Identify which cell holds the provided text, then report its (x, y) central coordinate. 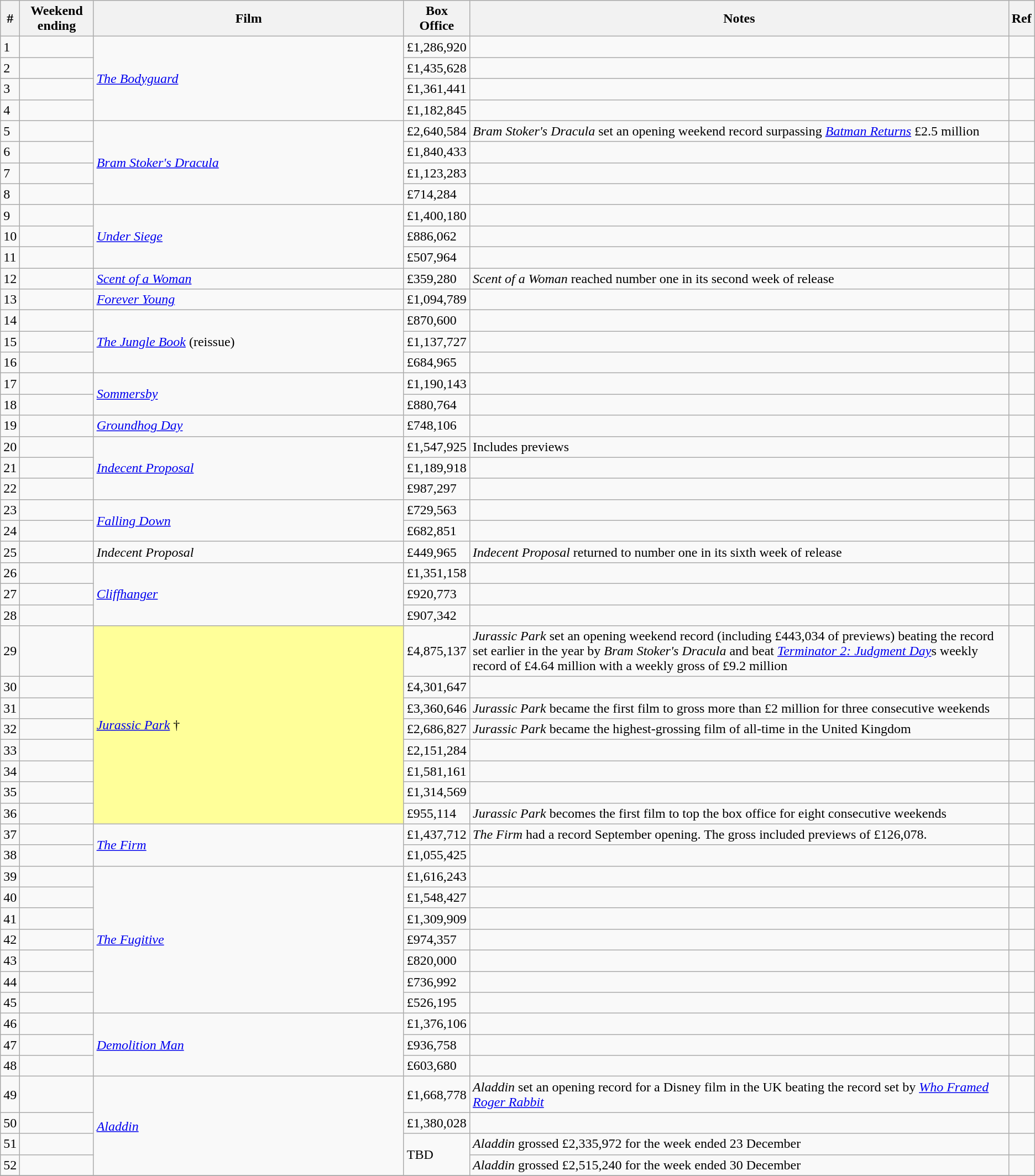
The Firm (249, 845)
8 (10, 194)
7 (10, 173)
6 (10, 152)
£714,284 (437, 194)
Cliffhanger (249, 594)
£1,548,427 (437, 897)
Film (249, 19)
52 (10, 1165)
£1,380,028 (437, 1123)
£449,965 (437, 552)
17 (10, 384)
£936,758 (437, 1045)
£2,640,584 (437, 131)
The Firm had a record September opening. The gross included previews of £126,078. (740, 834)
41 (10, 918)
The Bodyguard (249, 79)
£1,581,161 (437, 771)
Includes previews (740, 447)
49 (10, 1095)
£820,000 (437, 960)
46 (10, 1024)
47 (10, 1045)
£682,851 (437, 531)
£1,435,628 (437, 68)
£1,286,920 (437, 47)
10 (10, 236)
Ref (1022, 19)
Forever Young (249, 300)
Aladdin set an opening record for a Disney film in the UK beating the record set by Who Framed Roger Rabbit (740, 1095)
Sommersby (249, 394)
£1,190,143 (437, 384)
Jurassic Park became the first film to gross more than £2 million for three consecutive weekends (740, 708)
£955,114 (437, 813)
£1,351,158 (437, 573)
£1,376,106 (437, 1024)
21 (10, 468)
Demolition Man (249, 1045)
3 (10, 89)
23 (10, 510)
£1,668,778 (437, 1095)
£507,964 (437, 257)
Aladdin grossed £2,335,972 for the week ended 23 December (740, 1144)
Jurassic Park became the highest-grossing film of all-time in the United Kingdom (740, 729)
£684,965 (437, 363)
31 (10, 708)
The Fugitive (249, 939)
£870,600 (437, 321)
£526,195 (437, 1003)
£920,773 (437, 594)
£1,361,441 (437, 89)
12 (10, 278)
29 (10, 651)
£987,297 (437, 489)
Notes (740, 19)
38 (10, 855)
5 (10, 131)
39 (10, 876)
Groundhog Day (249, 426)
1 (10, 47)
£886,062 (437, 236)
TBD (437, 1154)
34 (10, 771)
# (10, 19)
20 (10, 447)
16 (10, 363)
32 (10, 729)
£4,301,647 (437, 687)
26 (10, 573)
14 (10, 321)
25 (10, 552)
£1,137,727 (437, 342)
15 (10, 342)
4 (10, 110)
Bram Stoker's Dracula set an opening weekend record surpassing Batman Returns £2.5 million (740, 131)
£3,360,646 (437, 708)
£1,840,433 (437, 152)
£1,437,712 (437, 834)
30 (10, 687)
37 (10, 834)
Jurassic Park becomes the first film to top the box office for eight consecutive weekends (740, 813)
28 (10, 615)
The Jungle Book (reissue) (249, 342)
£1,309,909 (437, 918)
Bram Stoker's Dracula (249, 163)
£1,314,569 (437, 792)
43 (10, 960)
£1,547,925 (437, 447)
£359,280 (437, 278)
Aladdin (249, 1126)
2 (10, 68)
35 (10, 792)
48 (10, 1066)
Indecent Proposal returned to number one in its sixth week of release (740, 552)
Falling Down (249, 520)
£1,123,283 (437, 173)
42 (10, 939)
£1,182,845 (437, 110)
Under Siege (249, 236)
Scent of a Woman (249, 278)
£1,094,789 (437, 300)
27 (10, 594)
11 (10, 257)
£2,151,284 (437, 750)
9 (10, 215)
18 (10, 405)
£603,680 (437, 1066)
19 (10, 426)
£748,106 (437, 426)
24 (10, 531)
45 (10, 1003)
50 (10, 1123)
Box Office (437, 19)
Aladdin grossed £2,515,240 for the week ended 30 December (740, 1165)
£880,764 (437, 405)
Scent of a Woman reached number one in its second week of release (740, 278)
£4,875,137 (437, 651)
£729,563 (437, 510)
36 (10, 813)
£1,189,918 (437, 468)
33 (10, 750)
£974,357 (437, 939)
44 (10, 981)
£1,055,425 (437, 855)
£907,342 (437, 615)
40 (10, 897)
£1,400,180 (437, 215)
13 (10, 300)
51 (10, 1144)
Jurassic Park † (249, 725)
22 (10, 489)
Weekend ending (56, 19)
£2,686,827 (437, 729)
£736,992 (437, 981)
£1,616,243 (437, 876)
